Detect which cell encompasses the target text, then output its (X, Y) center coordinate. 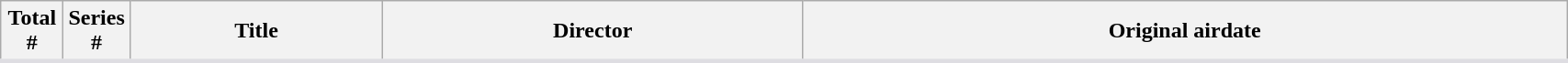
Title (255, 31)
Total# (32, 31)
Series# (96, 31)
Original airdate (1185, 31)
Director (593, 31)
